Output the [X, Y] coordinate of the center of the cell containing the given text.  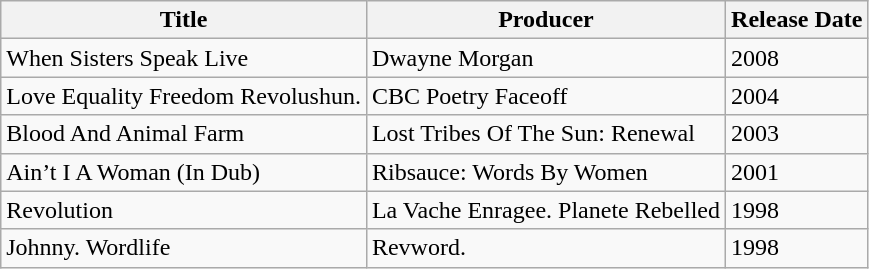
CBC Poetry Faceoff [546, 96]
Producer [546, 20]
2004 [797, 96]
Lost Tribes Of The Sun: Renewal [546, 134]
Revword. [546, 248]
When Sisters Speak Live [184, 58]
Blood And Animal Farm [184, 134]
Ribsauce: Words By Women [546, 172]
Title [184, 20]
La Vache Enragee. Planete Rebelled [546, 210]
Revolution [184, 210]
Johnny. Wordlife [184, 248]
Ain’t I A Woman (In Dub) [184, 172]
Love Equality Freedom Revolushun. [184, 96]
Dwayne Morgan [546, 58]
2001 [797, 172]
Release Date [797, 20]
2003 [797, 134]
2008 [797, 58]
